Provide the (x, y) coordinate of the cell's center where the given text is located.  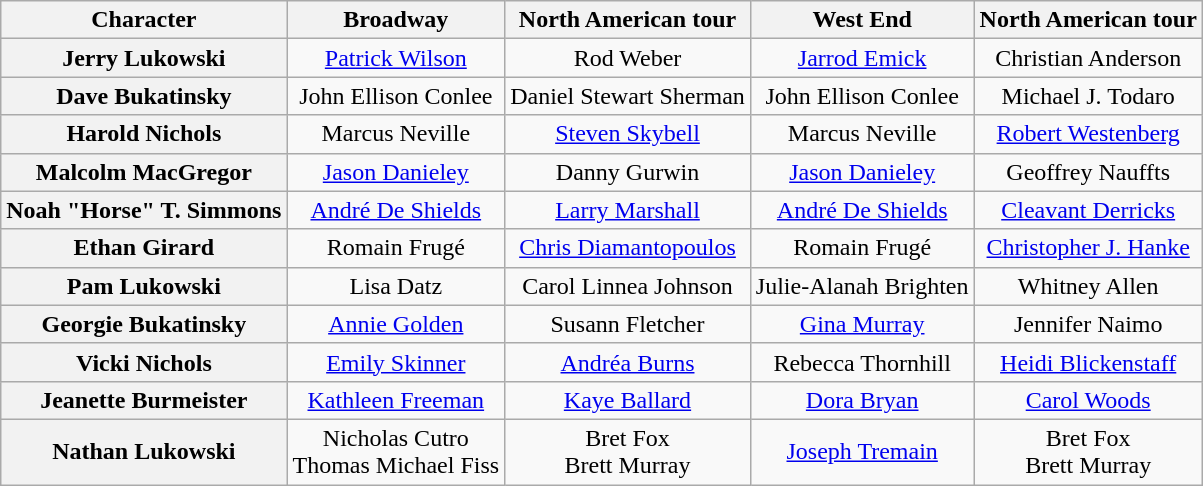
Kathleen Freeman (396, 400)
Jerry Lukowski (144, 58)
Lisa Datz (396, 286)
Emily Skinner (396, 362)
Jarrod Emick (862, 58)
Christopher J. Hanke (1088, 248)
Harold Nichols (144, 134)
Danny Gurwin (628, 172)
Susann Fletcher (628, 324)
Character (144, 20)
Carol Linnea Johnson (628, 286)
Daniel Stewart Sherman (628, 96)
Christian Anderson (1088, 58)
Michael J. Todaro (1088, 96)
Andréa Burns (628, 362)
Carol Woods (1088, 400)
Joseph Tremain (862, 452)
Heidi Blickenstaff (1088, 362)
West End (862, 20)
Rod Weber (628, 58)
Nathan Lukowski (144, 452)
Cleavant Derricks (1088, 210)
Larry Marshall (628, 210)
Steven Skybell (628, 134)
Julie-Alanah Brighten (862, 286)
Annie Golden (396, 324)
Malcolm MacGregor (144, 172)
Jeanette Burmeister (144, 400)
Nicholas CutroThomas Michael Fiss (396, 452)
Ethan Girard (144, 248)
Patrick Wilson (396, 58)
Gina Murray (862, 324)
Kaye Ballard (628, 400)
Noah "Horse" T. Simmons (144, 210)
Jennifer Naimo (1088, 324)
Robert Westenberg (1088, 134)
Geoffrey Nauffts (1088, 172)
Vicki Nichols (144, 362)
Dave Bukatinsky (144, 96)
Pam Lukowski (144, 286)
Dora Bryan (862, 400)
Rebecca Thornhill (862, 362)
Georgie Bukatinsky (144, 324)
Broadway (396, 20)
Whitney Allen (1088, 286)
Chris Diamantopoulos (628, 248)
